Provide the (X, Y) coordinate of the cell's center where the given text is located.  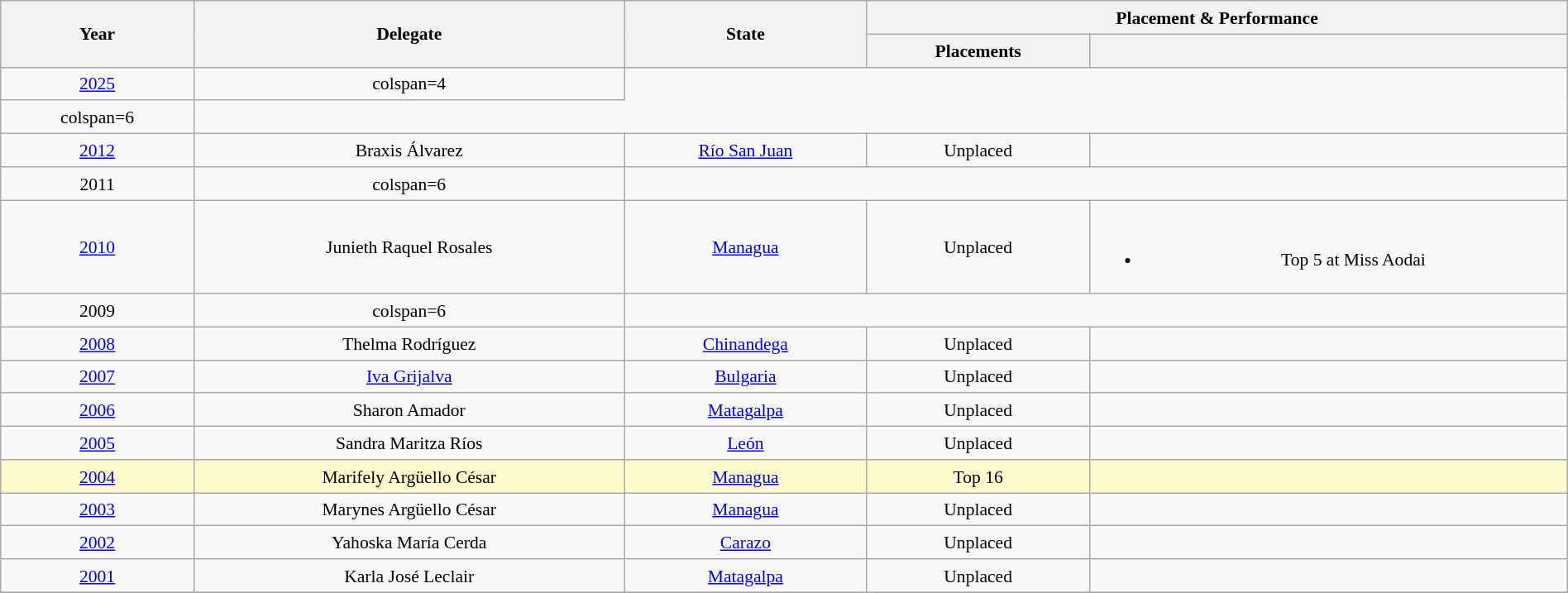
2004 (98, 476)
Karla José Leclair (409, 576)
Marynes Argüello César (409, 509)
Carazo (746, 543)
Top 16 (978, 476)
Placement & Performance (1217, 17)
Braxis Álvarez (409, 151)
2005 (98, 443)
2002 (98, 543)
Iva Grijalva (409, 376)
Sharon Amador (409, 410)
2006 (98, 410)
2010 (98, 246)
Year (98, 34)
colspan=4 (409, 84)
2025 (98, 84)
2007 (98, 376)
Junieth Raquel Rosales (409, 246)
Chinandega (746, 343)
Bulgaria (746, 376)
Río San Juan (746, 151)
Thelma Rodríguez (409, 343)
Sandra Maritza Ríos (409, 443)
Delegate (409, 34)
2009 (98, 310)
Yahoska María Cerda (409, 543)
2011 (98, 184)
Placements (978, 50)
Marifely Argüello César (409, 476)
2012 (98, 151)
2003 (98, 509)
2001 (98, 576)
2008 (98, 343)
León (746, 443)
State (746, 34)
Top 5 at Miss Aodai (1329, 246)
